Extract the [x, y] coordinate from the center of the cell holding the provided text.  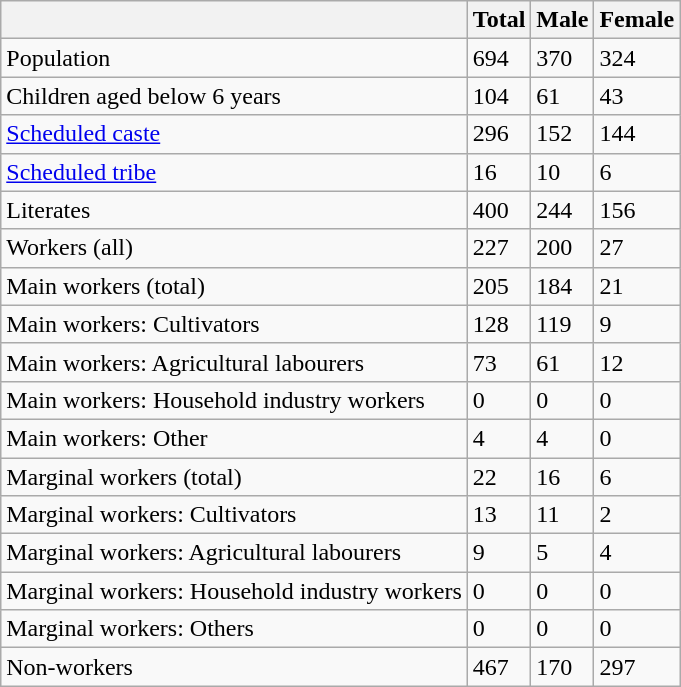
10 [562, 172]
Female [637, 20]
227 [499, 248]
467 [499, 667]
694 [499, 58]
Marginal workers: Cultivators [234, 515]
Marginal workers (total) [234, 477]
Non-workers [234, 667]
22 [499, 477]
27 [637, 248]
Literates [234, 210]
21 [637, 286]
104 [499, 96]
370 [562, 58]
119 [562, 324]
184 [562, 286]
Main workers: Household industry workers [234, 400]
43 [637, 96]
244 [562, 210]
296 [499, 134]
200 [562, 248]
297 [637, 667]
156 [637, 210]
Main workers: Cultivators [234, 324]
Main workers (total) [234, 286]
Main workers: Agricultural labourers [234, 362]
170 [562, 667]
400 [499, 210]
13 [499, 515]
Main workers: Other [234, 438]
11 [562, 515]
205 [499, 286]
2 [637, 515]
Marginal workers: Others [234, 629]
Population [234, 58]
Total [499, 20]
144 [637, 134]
324 [637, 58]
12 [637, 362]
Marginal workers: Household industry workers [234, 591]
152 [562, 134]
Scheduled caste [234, 134]
Scheduled tribe [234, 172]
73 [499, 362]
Children aged below 6 years [234, 96]
5 [562, 553]
Workers (all) [234, 248]
128 [499, 324]
Marginal workers: Agricultural labourers [234, 553]
Male [562, 20]
